Provide the [x, y] coordinate of the cell's center where the given text is located.  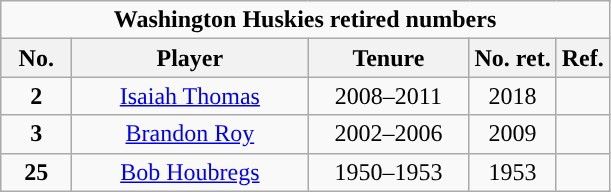
2008–2011 [388, 96]
25 [36, 172]
No. ret. [512, 58]
Bob Houbregs [190, 172]
2002–2006 [388, 134]
2018 [512, 96]
1953 [512, 172]
Isaiah Thomas [190, 96]
3 [36, 134]
Brandon Roy [190, 134]
2009 [512, 134]
Tenure [388, 58]
Ref. [582, 58]
Washington Huskies retired numbers [305, 20]
Player [190, 58]
2 [36, 96]
1950–1953 [388, 172]
No. [36, 58]
